Return [X, Y] of the center of cell containing provided text 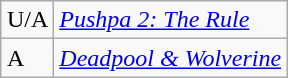
Pushpa 2: The Rule [170, 20]
U/A [27, 20]
Deadpool & Wolverine [170, 58]
A [27, 58]
